Capture the cell that displays the provided text and extract its [X, Y] central coordinate. 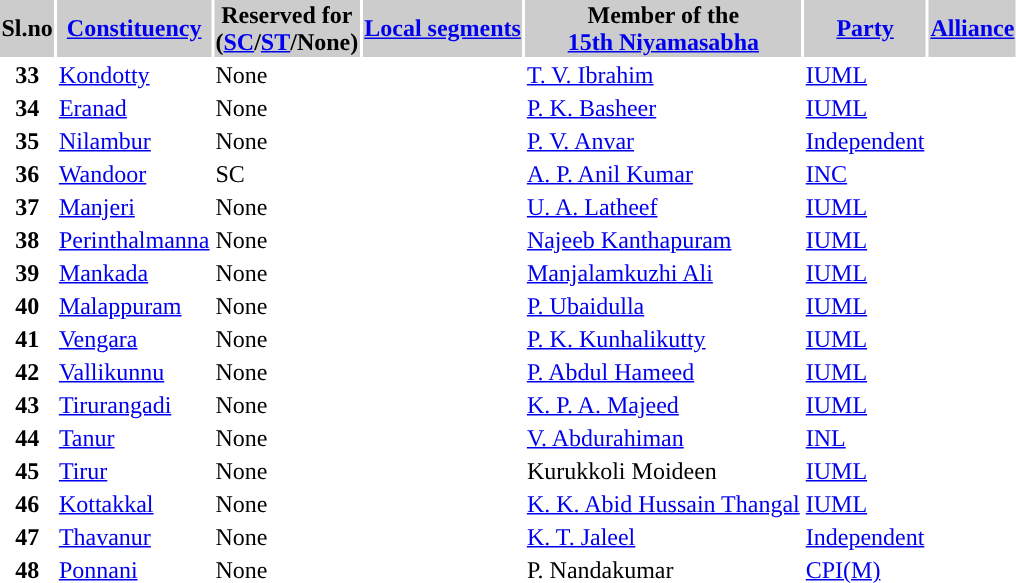
P. K. Kunhalikutty [663, 339]
Tirur [134, 471]
Mankada [134, 273]
K. K. Abid Hussain Thangal [663, 504]
43 [27, 405]
Tirurangadi [134, 405]
35 [27, 141]
Kondotty [134, 75]
Party [865, 28]
Malappuram [134, 306]
Kottakkal [134, 504]
A. P. Anil Kumar [663, 174]
Manjeri [134, 207]
38 [27, 240]
Eranad [134, 108]
INC [865, 174]
45 [27, 471]
37 [27, 207]
Perinthalmanna [134, 240]
47 [27, 537]
P. V. Anvar [663, 141]
U. A. Latheef [663, 207]
INL [865, 438]
36 [27, 174]
Tanur [134, 438]
46 [27, 504]
Najeeb Kanthapuram [663, 240]
Reserved for (SC/ST/None) [287, 28]
K. T. Jaleel [663, 537]
Thavanur [134, 537]
Wandoor [134, 174]
Vengara [134, 339]
Kurukkoli Moideen [663, 471]
T. V. Ibrahim [663, 75]
41 [27, 339]
Vallikunnu [134, 372]
44 [27, 438]
SC [287, 174]
P. K. Basheer [663, 108]
42 [27, 372]
Constituency [134, 28]
34 [27, 108]
Nilambur [134, 141]
Sl.no [27, 28]
33 [27, 75]
40 [27, 306]
V. Abdurahiman [663, 438]
Local segments [443, 28]
K. P. A. Majeed [663, 405]
P. Abdul Hameed [663, 372]
Alliance [972, 28]
Member of the 15th Niyamasabha [663, 28]
Manjalamkuzhi Ali [663, 273]
P. Ubaidulla [663, 306]
39 [27, 273]
